Find where the given text appears and provide that cell's center as (x, y) coordinate. 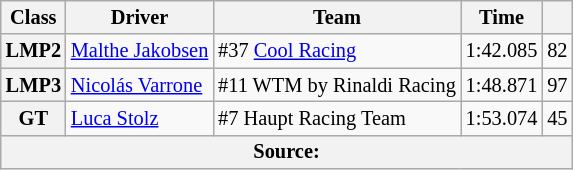
1:53.074 (502, 118)
1:42.085 (502, 51)
Team (337, 17)
#11 WTM by Rinaldi Racing (337, 85)
Class (34, 17)
Nicolás Varrone (140, 85)
Luca Stolz (140, 118)
97 (557, 85)
Time (502, 17)
Malthe Jakobsen (140, 51)
82 (557, 51)
1:48.871 (502, 85)
Source: (287, 152)
#7 Haupt Racing Team (337, 118)
45 (557, 118)
LMP2 (34, 51)
Driver (140, 17)
LMP3 (34, 85)
#37 Cool Racing (337, 51)
GT (34, 118)
